For the text-containing cell, return its midpoint in (X, Y) coordinate format. 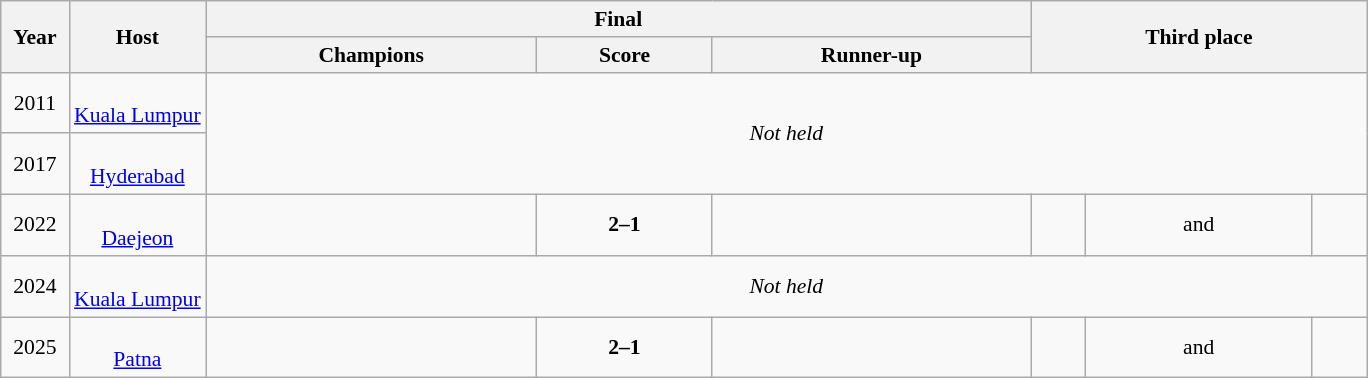
Host (138, 36)
2022 (35, 226)
Champions (372, 55)
Year (35, 36)
Third place (1199, 36)
Score (624, 55)
2024 (35, 286)
2011 (35, 102)
2025 (35, 348)
2017 (35, 164)
Runner-up (872, 55)
Hyderabad (138, 164)
Patna (138, 348)
Daejeon (138, 226)
Final (618, 19)
